Locate the cell with the specified text and output its [x, y] center coordinate. 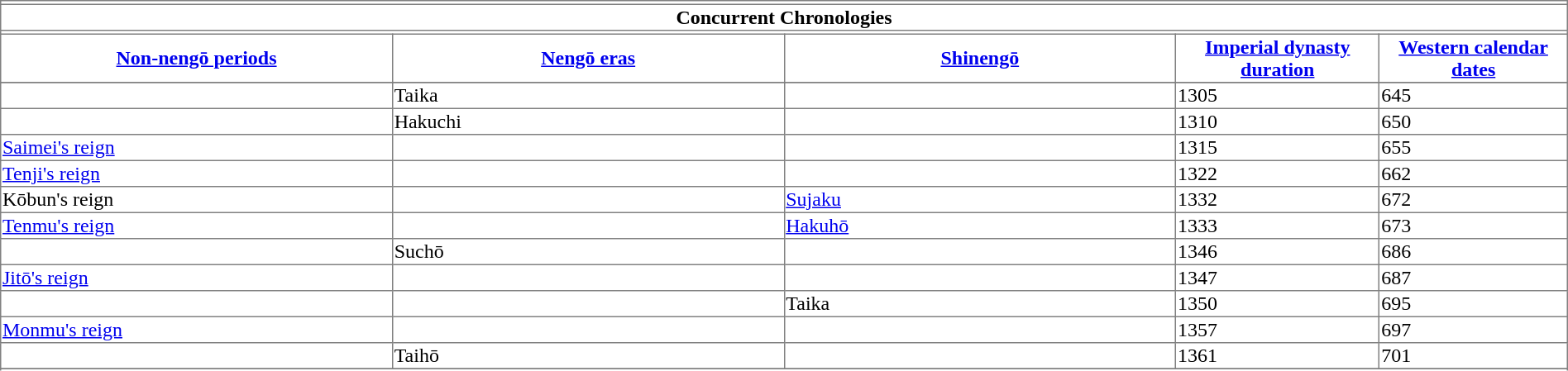
1346 [1278, 252]
Western calendar dates [1474, 58]
Monmu's reign [197, 330]
695 [1474, 304]
1332 [1278, 200]
Imperial dynasty duration [1278, 58]
701 [1474, 356]
Tenji's reign [197, 174]
Tenmu's reign [197, 226]
1310 [1278, 121]
Nengō eras [588, 58]
1361 [1278, 356]
687 [1474, 278]
686 [1474, 252]
Non-nengō periods [197, 58]
1357 [1278, 330]
Kōbun's reign [197, 200]
Concurrent Chronologies [784, 17]
Suchō [588, 252]
1315 [1278, 148]
1333 [1278, 226]
662 [1474, 174]
655 [1474, 148]
Saimei's reign [197, 148]
Shinengō [980, 58]
650 [1474, 121]
Taihō [588, 356]
1305 [1278, 96]
Jitō's reign [197, 278]
Sujaku [980, 200]
673 [1474, 226]
672 [1474, 200]
Hakuchi [588, 121]
Hakuhō [980, 226]
1347 [1278, 278]
1350 [1278, 304]
1322 [1278, 174]
645 [1474, 96]
697 [1474, 330]
